Identify which cell holds the provided text, then report its (X, Y) central coordinate. 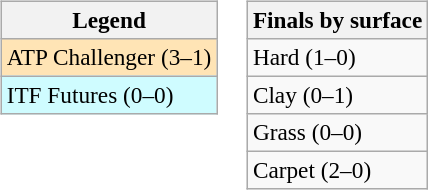
Finals by surface (337, 20)
Grass (0–0) (337, 133)
Legend (108, 20)
Carpet (2–0) (337, 171)
Hard (1–0) (337, 57)
ATP Challenger (3–1) (108, 57)
Clay (0–1) (337, 95)
ITF Futures (0–0) (108, 95)
